Provide the (x, y) coordinate of the cell's center where the given text is located.  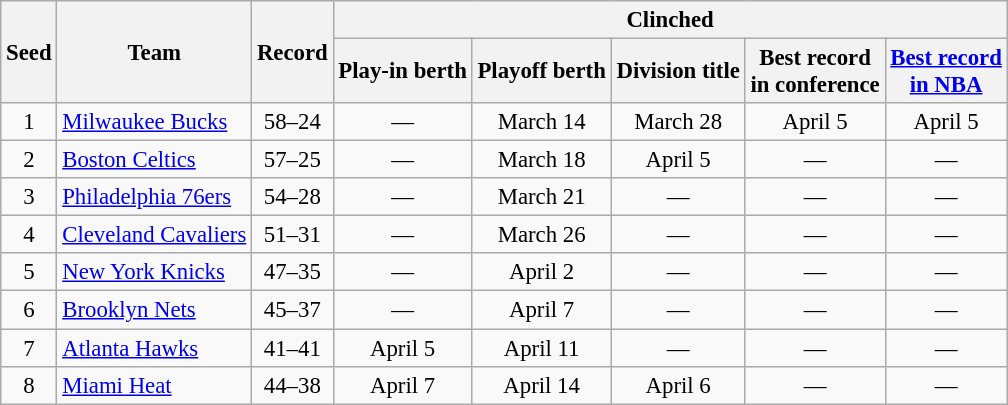
April 2 (542, 273)
7 (29, 348)
April 11 (542, 348)
Clinched (670, 20)
Philadelphia 76ers (154, 197)
54–28 (292, 197)
57–25 (292, 160)
Best recordin NBA (946, 72)
2 (29, 160)
Miami Heat (154, 385)
45–37 (292, 310)
March 28 (678, 122)
1 (29, 122)
51–31 (292, 235)
March 26 (542, 235)
April 14 (542, 385)
Play-in berth (402, 72)
4 (29, 235)
6 (29, 310)
Best recordin conference (815, 72)
Division title (678, 72)
44–38 (292, 385)
47–35 (292, 273)
Seed (29, 52)
Team (154, 52)
March 18 (542, 160)
New York Knicks (154, 273)
Cleveland Cavaliers (154, 235)
Atlanta Hawks (154, 348)
Playoff berth (542, 72)
Boston Celtics (154, 160)
March 14 (542, 122)
March 21 (542, 197)
Milwaukee Bucks (154, 122)
8 (29, 385)
3 (29, 197)
Record (292, 52)
April 6 (678, 385)
Brooklyn Nets (154, 310)
58–24 (292, 122)
41–41 (292, 348)
5 (29, 273)
